Detect which cell encompasses the target text, then output its (x, y) center coordinate. 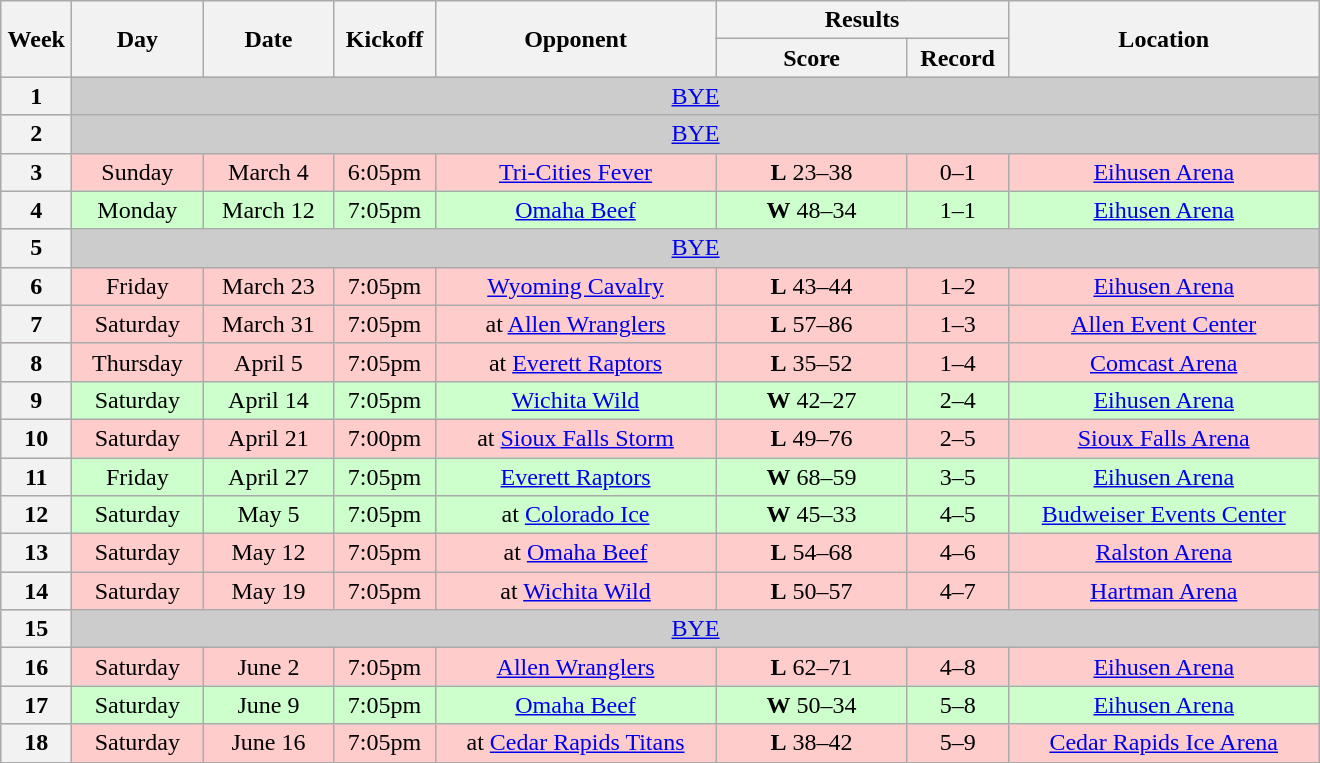
May 12 (268, 553)
May 19 (268, 591)
L 23–38 (812, 172)
1–4 (958, 362)
April 27 (268, 477)
April 5 (268, 362)
0–1 (958, 172)
June 16 (268, 743)
4–8 (958, 667)
6 (36, 286)
Allen Wranglers (576, 667)
W 50–34 (812, 705)
5–9 (958, 743)
June 2 (268, 667)
1–3 (958, 324)
16 (36, 667)
Tri-Cities Fever (576, 172)
3 (36, 172)
W 42–27 (812, 400)
L 57–86 (812, 324)
Week (36, 39)
March 23 (268, 286)
Location (1164, 39)
Record (958, 58)
W 68–59 (812, 477)
Date (268, 39)
4–7 (958, 591)
at Omaha Beef (576, 553)
Monday (138, 210)
at Allen Wranglers (576, 324)
W 45–33 (812, 515)
Allen Event Center (1164, 324)
L 43–44 (812, 286)
2–4 (958, 400)
April 14 (268, 400)
1–1 (958, 210)
L 35–52 (812, 362)
at Everett Raptors (576, 362)
L 62–71 (812, 667)
6:05pm (384, 172)
May 5 (268, 515)
1–2 (958, 286)
Everett Raptors (576, 477)
12 (36, 515)
Ralston Arena (1164, 553)
Wichita Wild (576, 400)
Opponent (576, 39)
at Sioux Falls Storm (576, 438)
7 (36, 324)
June 9 (268, 705)
9 (36, 400)
Comcast Arena (1164, 362)
Results (862, 20)
March 31 (268, 324)
L 50–57 (812, 591)
Cedar Rapids Ice Arena (1164, 743)
at Colorado Ice (576, 515)
7:00pm (384, 438)
1 (36, 96)
15 (36, 629)
3–5 (958, 477)
Sioux Falls Arena (1164, 438)
Score (812, 58)
March 12 (268, 210)
W 48–34 (812, 210)
4 (36, 210)
Kickoff (384, 39)
5 (36, 248)
4–6 (958, 553)
5–8 (958, 705)
at Cedar Rapids Titans (576, 743)
2 (36, 134)
10 (36, 438)
Wyoming Cavalry (576, 286)
Budweiser Events Center (1164, 515)
March 4 (268, 172)
Day (138, 39)
13 (36, 553)
11 (36, 477)
April 21 (268, 438)
17 (36, 705)
18 (36, 743)
2–5 (958, 438)
L 38–42 (812, 743)
Thursday (138, 362)
L 54–68 (812, 553)
Sunday (138, 172)
at Wichita Wild (576, 591)
L 49–76 (812, 438)
4–5 (958, 515)
Hartman Arena (1164, 591)
8 (36, 362)
14 (36, 591)
